Scan for the cell matching the given text and deliver its (X, Y) coordinate at center. 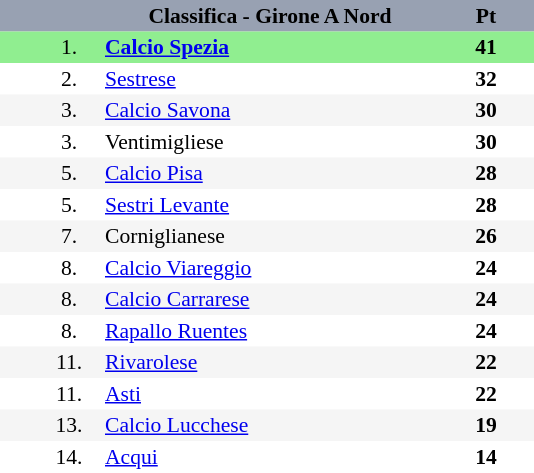
Acqui (270, 457)
Calcio Savona (270, 110)
Rivarolese (270, 362)
Calcio Lucchese (270, 426)
Calcio Viareggio (270, 268)
Pt (486, 16)
19 (486, 426)
14. (69, 457)
Corniglianese (270, 236)
Sestrese (270, 79)
26 (486, 236)
1. (69, 48)
Calcio Carrarese (270, 300)
32 (486, 79)
13. (69, 426)
7. (69, 236)
Sestri Levante (270, 205)
41 (486, 48)
Ventimigliese (270, 142)
Classifica - Girone A Nord (270, 16)
14 (486, 457)
Calcio Pisa (270, 174)
2. (69, 79)
Asti (270, 394)
Calcio Spezia (270, 48)
Rapallo Ruentes (270, 331)
